Return (x, y) of the center of cell containing provided text 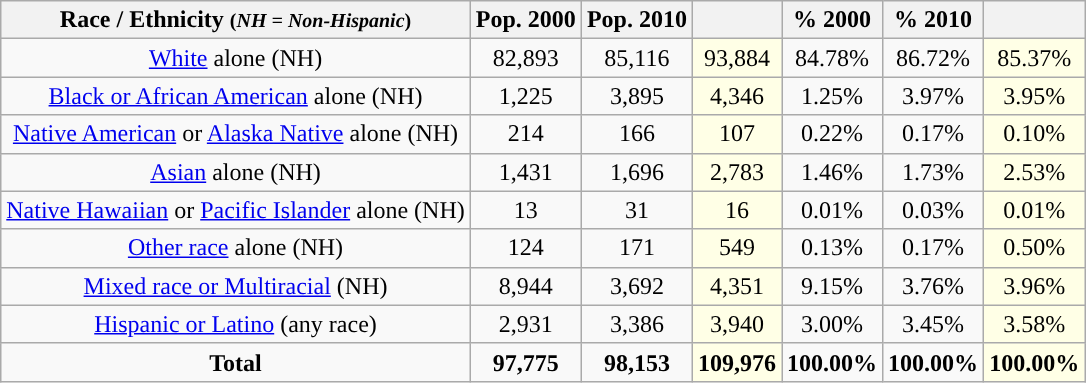
3.58% (1034, 324)
98,153 (636, 362)
% 2010 (934, 20)
107 (736, 134)
3,692 (636, 286)
84.78% (832, 58)
3.76% (934, 286)
31 (636, 210)
16 (736, 210)
Native American or Alaska Native alone (NH) (236, 134)
Mixed race or Multiracial (NH) (236, 286)
2,931 (526, 324)
214 (526, 134)
Total (236, 362)
2,783 (736, 172)
% 2000 (832, 20)
97,775 (526, 362)
White alone (NH) (236, 58)
8,944 (526, 286)
86.72% (934, 58)
1,696 (636, 172)
3.00% (832, 324)
3.96% (1034, 286)
3.45% (934, 324)
3.97% (934, 96)
3.95% (1034, 96)
549 (736, 248)
0.22% (832, 134)
1,225 (526, 96)
Pop. 2000 (526, 20)
3,386 (636, 324)
93,884 (736, 58)
Hispanic or Latino (any race) (236, 324)
4,351 (736, 286)
0.10% (1034, 134)
85.37% (1034, 58)
85,116 (636, 58)
1.25% (832, 96)
2.53% (1034, 172)
Other race alone (NH) (236, 248)
9.15% (832, 286)
13 (526, 210)
124 (526, 248)
166 (636, 134)
82,893 (526, 58)
3,940 (736, 324)
Asian alone (NH) (236, 172)
Race / Ethnicity (NH = Non-Hispanic) (236, 20)
4,346 (736, 96)
Native Hawaiian or Pacific Islander alone (NH) (236, 210)
0.13% (832, 248)
1.73% (934, 172)
0.50% (1034, 248)
3,895 (636, 96)
0.03% (934, 210)
1.46% (832, 172)
109,976 (736, 362)
Pop. 2010 (636, 20)
1,431 (526, 172)
Black or African American alone (NH) (236, 96)
171 (636, 248)
